Pinpoint the cell where the given text exists, returning its [X, Y] midpoint coordinate. 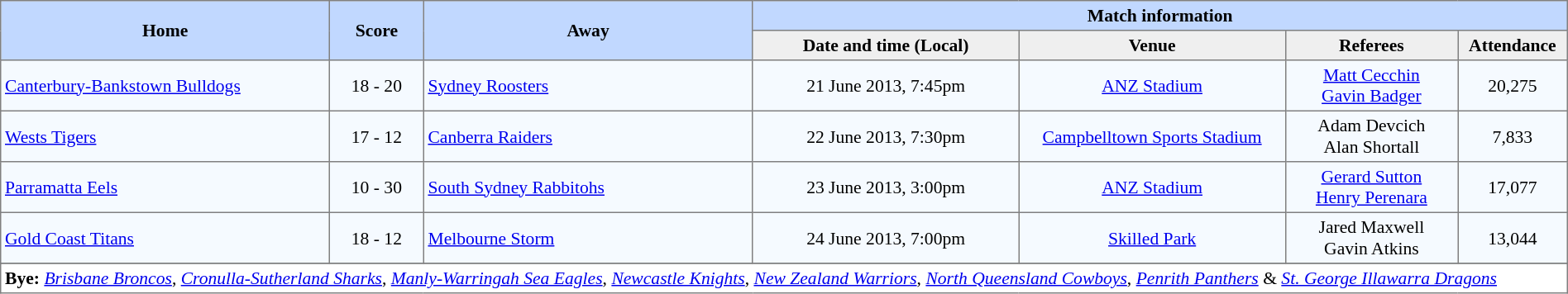
Canberra Raiders [588, 136]
21 June 2013, 7:45pm [886, 86]
Wests Tigers [165, 136]
Referees [1371, 45]
Skilled Park [1152, 238]
Gold Coast Titans [165, 238]
Matt CecchinGavin Badger [1371, 86]
24 June 2013, 7:00pm [886, 238]
Score [377, 31]
Canterbury-Bankstown Bulldogs [165, 86]
7,833 [1513, 136]
23 June 2013, 3:00pm [886, 187]
18 - 12 [377, 238]
Jared MaxwellGavin Atkins [1371, 238]
18 - 20 [377, 86]
17 - 12 [377, 136]
10 - 30 [377, 187]
Away [588, 31]
Parramatta Eels [165, 187]
Melbourne Storm [588, 238]
South Sydney Rabbitohs [588, 187]
Campbelltown Sports Stadium [1152, 136]
Sydney Roosters [588, 86]
13,044 [1513, 238]
22 June 2013, 7:30pm [886, 136]
Date and time (Local) [886, 45]
Attendance [1513, 45]
Venue [1152, 45]
Adam DevcichAlan Shortall [1371, 136]
Match information [1159, 16]
20,275 [1513, 86]
17,077 [1513, 187]
Gerard SuttonHenry Perenara [1371, 187]
Home [165, 31]
